For the text-containing cell, return its midpoint in (x, y) coordinate format. 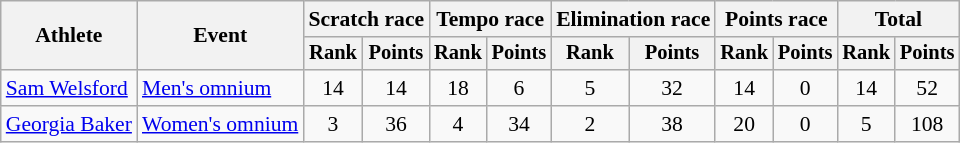
Athlete (69, 36)
Event (220, 36)
32 (672, 88)
2 (590, 124)
3 (332, 124)
Points race (776, 19)
6 (519, 88)
Total (898, 19)
Sam Welsford (69, 88)
Georgia Baker (69, 124)
18 (458, 88)
20 (744, 124)
38 (672, 124)
Scratch race (366, 19)
4 (458, 124)
52 (927, 88)
Elimination race (633, 19)
Men's omnium (220, 88)
Tempo race (490, 19)
34 (519, 124)
Women's omnium (220, 124)
108 (927, 124)
36 (396, 124)
